Output the (x, y) coordinate of the center of the cell containing the given text.  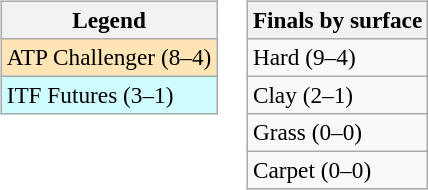
Clay (2–1) (337, 95)
Carpet (0–0) (337, 171)
Hard (9–4) (337, 57)
Grass (0–0) (337, 133)
Finals by surface (337, 20)
Legend (108, 20)
ITF Futures (3–1) (108, 95)
ATP Challenger (8–4) (108, 57)
